Provide the [X, Y] coordinate of the cell's center where the given text is located.  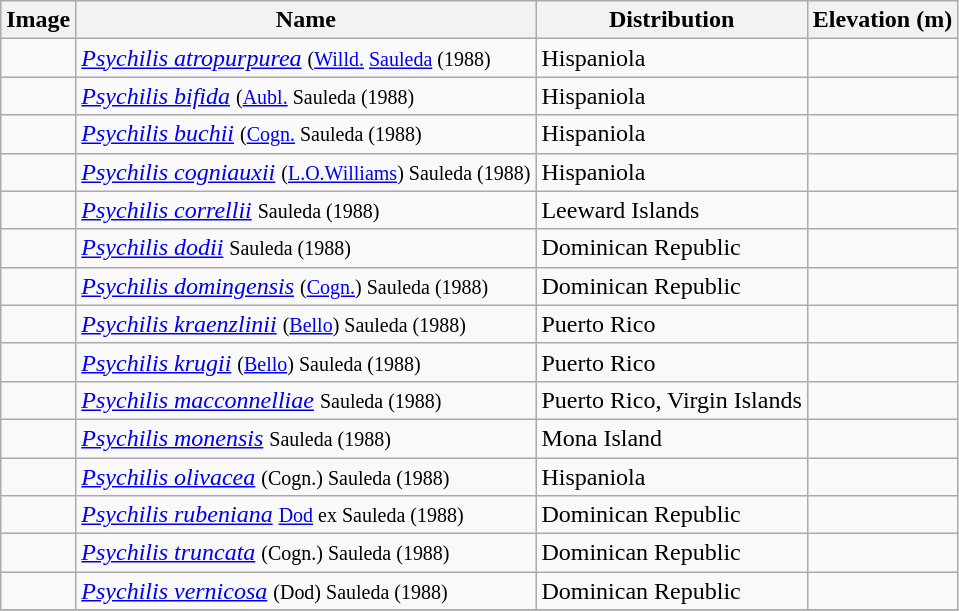
Psychilis macconnelliae Sauleda (1988) [306, 400]
Psychilis krugii (Bello) Sauleda (1988) [306, 362]
Psychilis dodii Sauleda (1988) [306, 248]
Psychilis domingensis (Cogn.) Sauleda (1988) [306, 286]
Distribution [672, 20]
Psychilis atropurpurea (Willd. Sauleda (1988) [306, 58]
Psychilis kraenzlinii (Bello) Sauleda (1988) [306, 324]
Psychilis bifida (Aubl. Sauleda (1988) [306, 96]
Psychilis rubeniana Dod ex Sauleda (1988) [306, 515]
Psychilis olivacea (Cogn.) Sauleda (1988) [306, 477]
Psychilis vernicosa (Dod) Sauleda (1988) [306, 591]
Psychilis correllii Sauleda (1988) [306, 210]
Puerto Rico, Virgin Islands [672, 400]
Leeward Islands [672, 210]
Psychilis monensis Sauleda (1988) [306, 438]
Mona Island [672, 438]
Psychilis truncata (Cogn.) Sauleda (1988) [306, 553]
Psychilis cogniauxii (L.O.Williams) Sauleda (1988) [306, 172]
Psychilis buchii (Cogn. Sauleda (1988) [306, 134]
Elevation (m) [882, 20]
Name [306, 20]
Image [38, 20]
